Search for the cell housing the specified text and yield its [x, y] center coordinate. 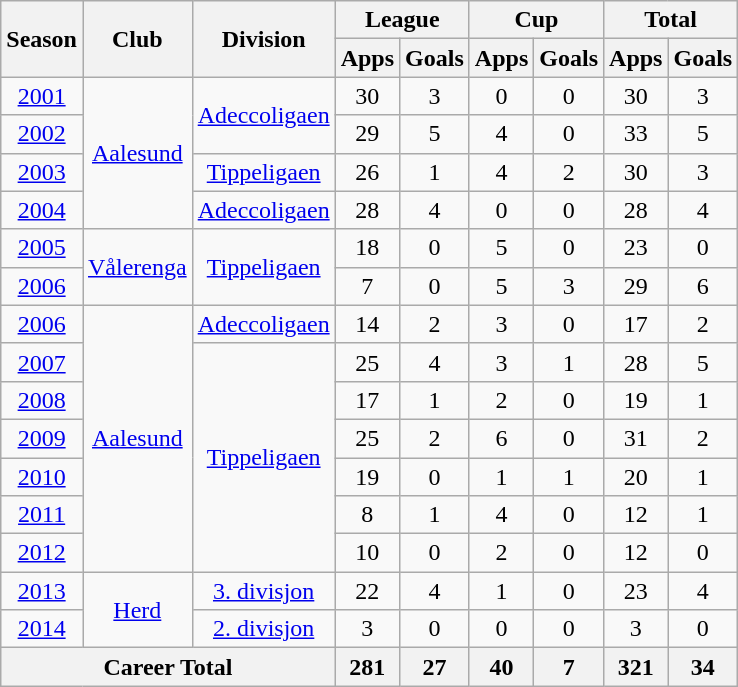
2005 [42, 248]
33 [636, 134]
321 [636, 667]
34 [703, 667]
League [402, 20]
Division [264, 39]
40 [501, 667]
Vålerenga [137, 267]
20 [636, 477]
2007 [42, 362]
2004 [42, 210]
26 [367, 172]
27 [435, 667]
2013 [42, 591]
14 [367, 324]
2. divisjon [264, 629]
281 [367, 667]
Cup [536, 20]
Career Total [168, 667]
2009 [42, 438]
Total [671, 20]
18 [367, 248]
2008 [42, 400]
2003 [42, 172]
Club [137, 39]
10 [367, 553]
2012 [42, 553]
31 [636, 438]
22 [367, 591]
2011 [42, 515]
2010 [42, 477]
2001 [42, 96]
3. divisjon [264, 591]
Herd [137, 610]
Season [42, 39]
2002 [42, 134]
8 [367, 515]
2014 [42, 629]
